Capture the cell that displays the provided text and extract its (x, y) central coordinate. 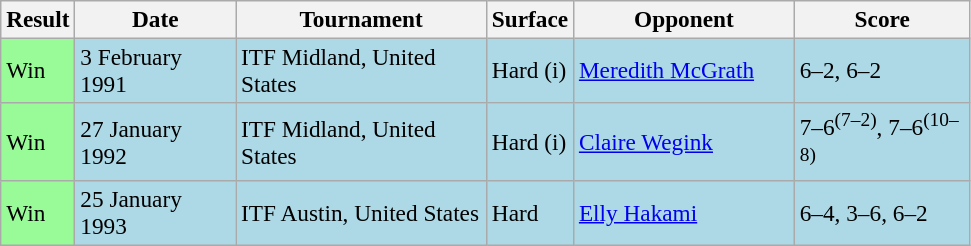
6–4, 3–6, 6–2 (882, 212)
6–2, 6–2 (882, 70)
Claire Wegink (684, 142)
Score (882, 19)
27 January 1992 (156, 142)
Surface (530, 19)
Tournament (362, 19)
25 January 1993 (156, 212)
Result (38, 19)
3 February 1991 (156, 70)
Opponent (684, 19)
Elly Hakami (684, 212)
Meredith McGrath (684, 70)
Date (156, 19)
ITF Austin, United States (362, 212)
7–6(7–2), 7–6(10–8) (882, 142)
Hard (530, 212)
